Detect which cell encompasses the target text, then output its [x, y] center coordinate. 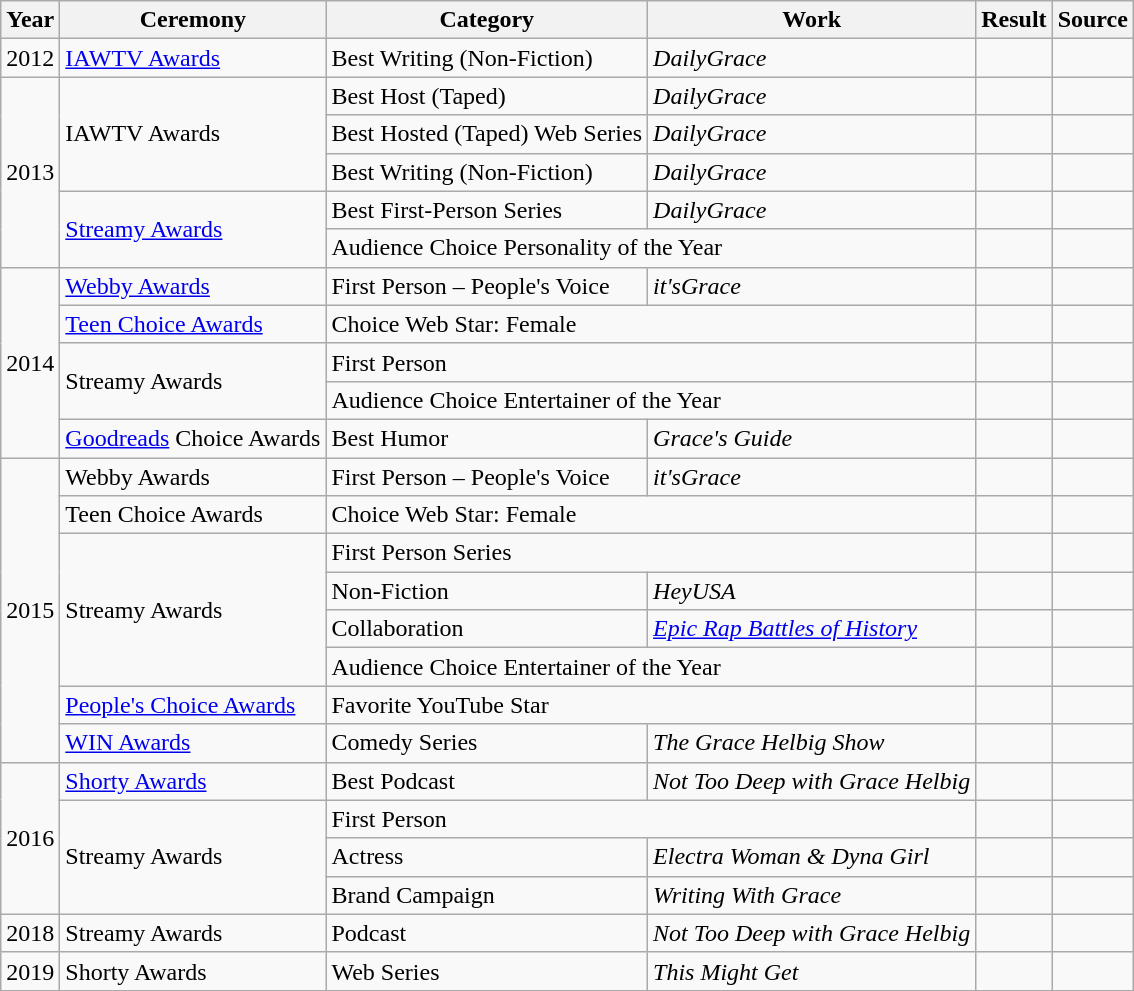
Category [487, 20]
Result [1014, 20]
Non-Fiction [487, 591]
Work [812, 20]
Favorite YouTube Star [651, 705]
2014 [30, 362]
2013 [30, 172]
HeyUSA [812, 591]
WIN Awards [193, 743]
Grace's Guide [812, 438]
Podcast [487, 933]
Ceremony [193, 20]
2019 [30, 971]
Audience Choice Personality of the Year [651, 248]
Best Host (Taped) [487, 96]
Comedy Series [487, 743]
Source [1092, 20]
Collaboration [487, 629]
Year [30, 20]
Actress [487, 857]
Web Series [487, 971]
This Might Get [812, 971]
Goodreads Choice Awards [193, 438]
Brand Campaign [487, 895]
First Person Series [651, 553]
Epic Rap Battles of History [812, 629]
Best Humor [487, 438]
People's Choice Awards [193, 705]
Best Hosted (Taped) Web Series [487, 134]
2018 [30, 933]
Writing With Grace [812, 895]
Best First-Person Series [487, 210]
Electra Woman & Dyna Girl [812, 857]
Best Podcast [487, 781]
The Grace Helbig Show [812, 743]
2015 [30, 610]
2012 [30, 58]
2016 [30, 838]
